Search for the cell housing the specified text and yield its (X, Y) center coordinate. 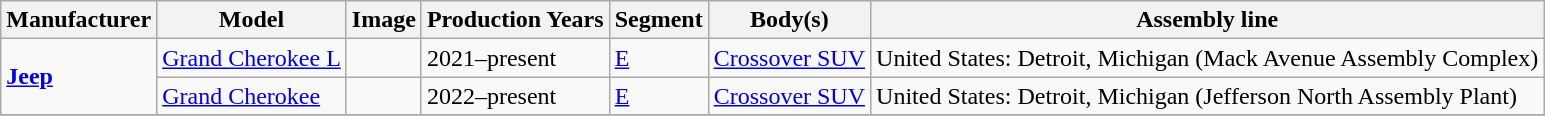
Image (384, 20)
2021–present (515, 58)
Model (252, 20)
Assembly line (1208, 20)
Segment (658, 20)
Body(s) (789, 20)
United States: Detroit, Michigan (Mack Avenue Assembly Complex) (1208, 58)
Production Years (515, 20)
Grand Cherokee (252, 96)
United States: Detroit, Michigan (Jefferson North Assembly Plant) (1208, 96)
Jeep (79, 77)
2022–present (515, 96)
Grand Cherokee L (252, 58)
Manufacturer (79, 20)
